For the text-containing cell, return its midpoint in (X, Y) coordinate format. 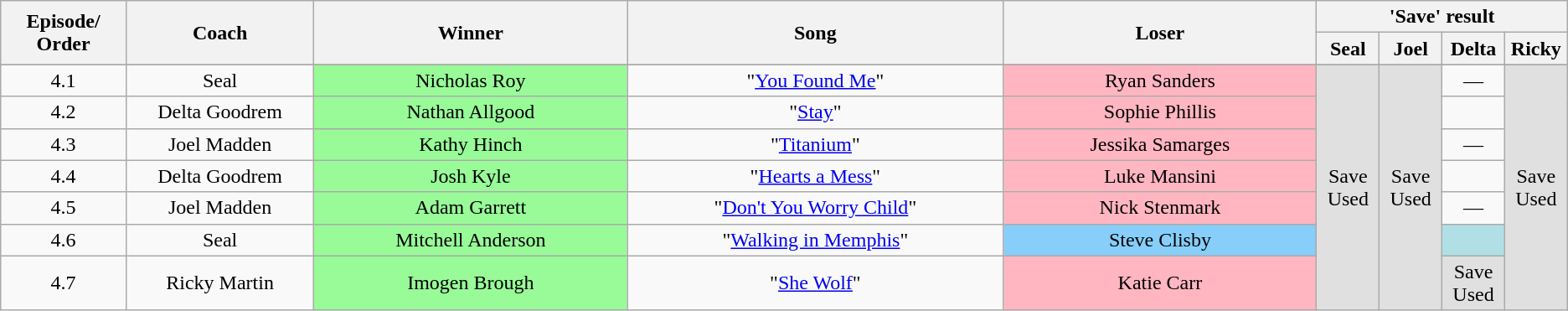
Nicholas Roy (471, 80)
Coach (219, 33)
Adam Garrett (471, 208)
Imogen Brough (471, 283)
"Hearts a Mess" (816, 176)
Winner (471, 33)
Song (816, 33)
Steve Clisby (1160, 240)
Jessika Samarges (1160, 144)
Ryan Sanders (1160, 80)
"Titanium" (816, 144)
4.2 (64, 112)
Loser (1160, 33)
4.7 (64, 283)
"Walking in Memphis" (816, 240)
Sophie Phillis (1160, 112)
"Don't You Worry Child" (816, 208)
4.4 (64, 176)
"You Found Me" (816, 80)
4.5 (64, 208)
Josh Kyle (471, 176)
Katie Carr (1160, 283)
4.3 (64, 144)
4.1 (64, 80)
Kathy Hinch (471, 144)
"Stay" (816, 112)
Nathan Allgood (471, 112)
4.6 (64, 240)
'Save' result (1442, 17)
Episode/Order (64, 33)
Mitchell Anderson (471, 240)
Delta (1474, 49)
Joel (1411, 49)
Ricky Martin (219, 283)
Luke Mansini (1160, 176)
"She Wolf" (816, 283)
Ricky (1536, 49)
Nick Stenmark (1160, 208)
